Pinpoint the cell where the given text exists, returning its [X, Y] midpoint coordinate. 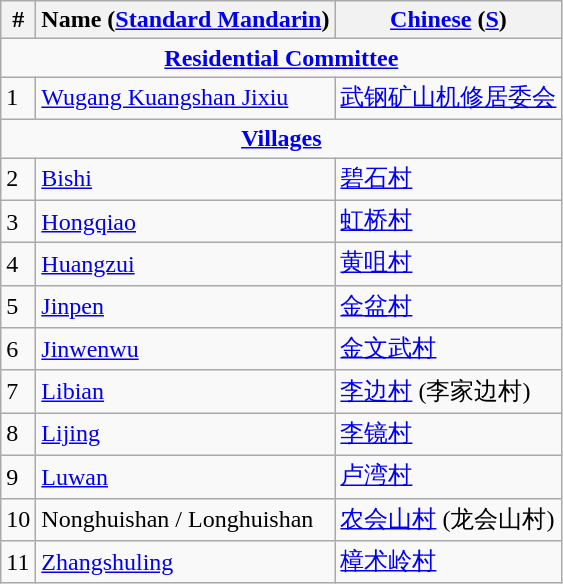
6 [18, 350]
农会山村 (龙会山村) [448, 520]
武钢矿山机修居委会 [448, 98]
1 [18, 98]
Villages [282, 138]
Hongqiao [186, 222]
李边村 (李家边村) [448, 392]
碧石村 [448, 180]
9 [18, 476]
11 [18, 562]
Wugang Kuangshan Jixiu [186, 98]
Luwan [186, 476]
8 [18, 434]
金文武村 [448, 350]
Bishi [186, 180]
10 [18, 520]
# [18, 20]
虹桥村 [448, 222]
黄咀村 [448, 264]
樟术岭村 [448, 562]
4 [18, 264]
7 [18, 392]
Name (Standard Mandarin) [186, 20]
Nonghuishan / Longhuishan [186, 520]
5 [18, 306]
李镜村 [448, 434]
Chinese (S) [448, 20]
3 [18, 222]
金盆村 [448, 306]
卢湾村 [448, 476]
2 [18, 180]
Jinwenwu [186, 350]
Libian [186, 392]
Jinpen [186, 306]
Huangzui [186, 264]
Zhangshuling [186, 562]
Lijing [186, 434]
Residential Committee [282, 58]
